Search for the cell housing the specified text and yield its (X, Y) center coordinate. 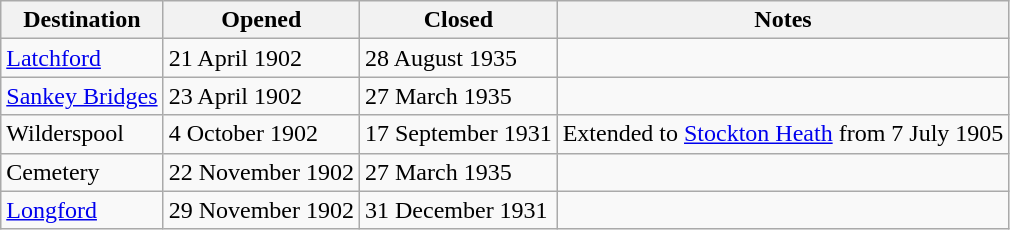
Extended to Stockton Heath from 7 July 1905 (783, 134)
Destination (82, 20)
23 April 1902 (261, 96)
17 September 1931 (458, 134)
Sankey Bridges (82, 96)
Longford (82, 210)
Cemetery (82, 172)
21 April 1902 (261, 58)
4 October 1902 (261, 134)
22 November 1902 (261, 172)
Notes (783, 20)
Wilderspool (82, 134)
Opened (261, 20)
Closed (458, 20)
29 November 1902 (261, 210)
Latchford (82, 58)
28 August 1935 (458, 58)
31 December 1931 (458, 210)
